Determine the (X, Y) coordinate at the center of the cell enclosing the given text.  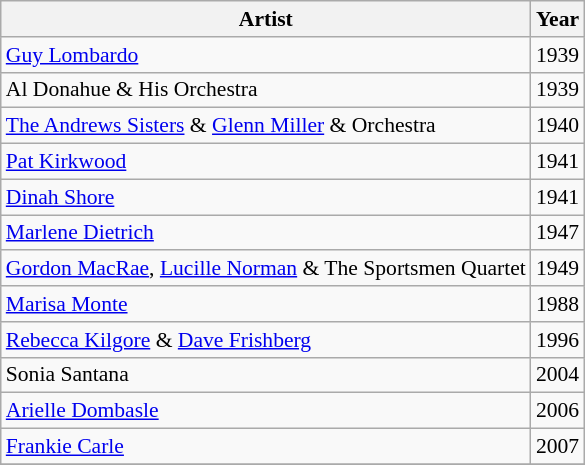
2007 (558, 447)
1996 (558, 340)
Artist (266, 19)
Guy Lombardo (266, 55)
1949 (558, 269)
Al Donahue & His Orchestra (266, 90)
The Andrews Sisters & Glenn Miller & Orchestra (266, 126)
2006 (558, 411)
Year (558, 19)
Arielle Dombasle (266, 411)
Marisa Monte (266, 304)
1988 (558, 304)
Rebecca Kilgore & Dave Frishberg (266, 340)
Dinah Shore (266, 197)
1940 (558, 126)
Frankie Carle (266, 447)
2004 (558, 375)
Pat Kirkwood (266, 162)
Marlene Dietrich (266, 233)
Gordon MacRae, Lucille Norman & The Sportsmen Quartet (266, 269)
1947 (558, 233)
Sonia Santana (266, 375)
